Capture the cell that displays the provided text and extract its [x, y] central coordinate. 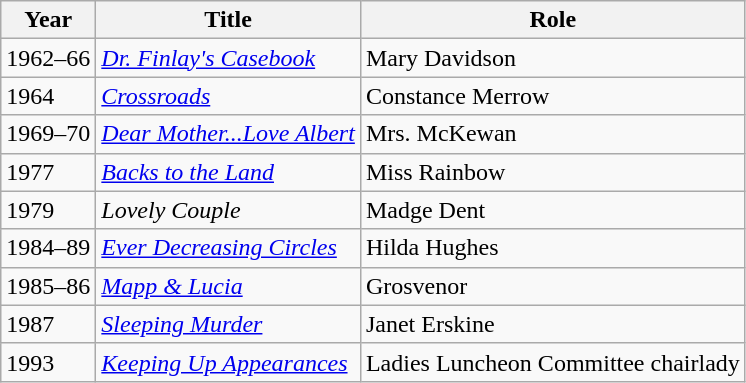
1977 [48, 172]
Keeping Up Appearances [228, 362]
1984–89 [48, 248]
Lovely Couple [228, 210]
Dear Mother...Love Albert [228, 134]
1969–70 [48, 134]
Title [228, 20]
Madge Dent [552, 210]
Crossroads [228, 96]
1987 [48, 324]
1964 [48, 96]
Mapp & Lucia [228, 286]
Backs to the Land [228, 172]
Hilda Hughes [552, 248]
Role [552, 20]
Ever Decreasing Circles [228, 248]
1985–86 [48, 286]
Janet Erskine [552, 324]
Dr. Finlay's Casebook [228, 58]
Ladies Luncheon Committee chairlady [552, 362]
Sleeping Murder [228, 324]
Constance Merrow [552, 96]
Miss Rainbow [552, 172]
1979 [48, 210]
1962–66 [48, 58]
Year [48, 20]
Mary Davidson [552, 58]
Mrs. McKewan [552, 134]
1993 [48, 362]
Grosvenor [552, 286]
